Return (X, Y) of the center of cell containing provided text 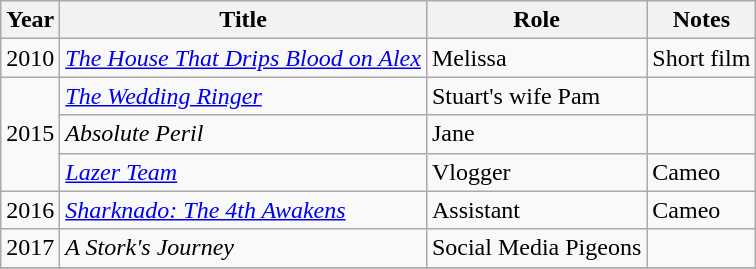
Jane (536, 134)
Lazer Team (244, 172)
Vlogger (536, 172)
Social Media Pigeons (536, 248)
Assistant (536, 210)
2015 (30, 134)
2017 (30, 248)
Year (30, 20)
Role (536, 20)
Melissa (536, 58)
Title (244, 20)
Notes (702, 20)
2010 (30, 58)
The Wedding Ringer (244, 96)
Short film (702, 58)
Absolute Peril (244, 134)
Stuart's wife Pam (536, 96)
A Stork's Journey (244, 248)
The House That Drips Blood on Alex (244, 58)
Sharknado: The 4th Awakens (244, 210)
2016 (30, 210)
